Find where the given text appears and provide that cell's center as [x, y] coordinate. 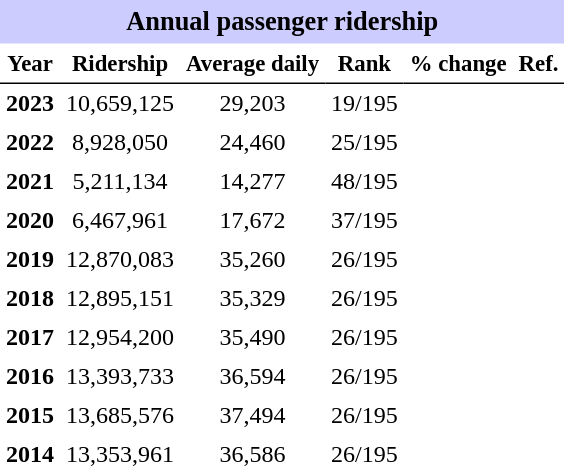
2016 [30, 376]
2019 [30, 260]
5,211,134 [120, 182]
29,203 [252, 104]
35,490 [252, 338]
36,594 [252, 376]
2023 [30, 104]
Year [30, 64]
Rank [364, 64]
12,895,151 [120, 298]
17,672 [252, 220]
37,494 [252, 416]
Average daily [252, 64]
35,329 [252, 298]
10,659,125 [120, 104]
35,260 [252, 260]
24,460 [252, 142]
14,277 [252, 182]
2020 [30, 220]
2017 [30, 338]
6,467,961 [120, 220]
8,928,050 [120, 142]
12,870,083 [120, 260]
2022 [30, 142]
2018 [30, 298]
Ridership [120, 64]
19/195 [364, 104]
48/195 [364, 182]
13,393,733 [120, 376]
37/195 [364, 220]
13,685,576 [120, 416]
2021 [30, 182]
25/195 [364, 142]
12,954,200 [120, 338]
2015 [30, 416]
Annual passenger ridership [282, 22]
% change [458, 64]
